Determine the [X, Y] coordinate at the center of the cell enclosing the given text.  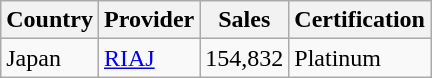
154,832 [244, 58]
Japan [50, 58]
Certification [360, 20]
Country [50, 20]
RIAJ [148, 58]
Provider [148, 20]
Platinum [360, 58]
Sales [244, 20]
